Search for the cell housing the specified text and yield its (X, Y) center coordinate. 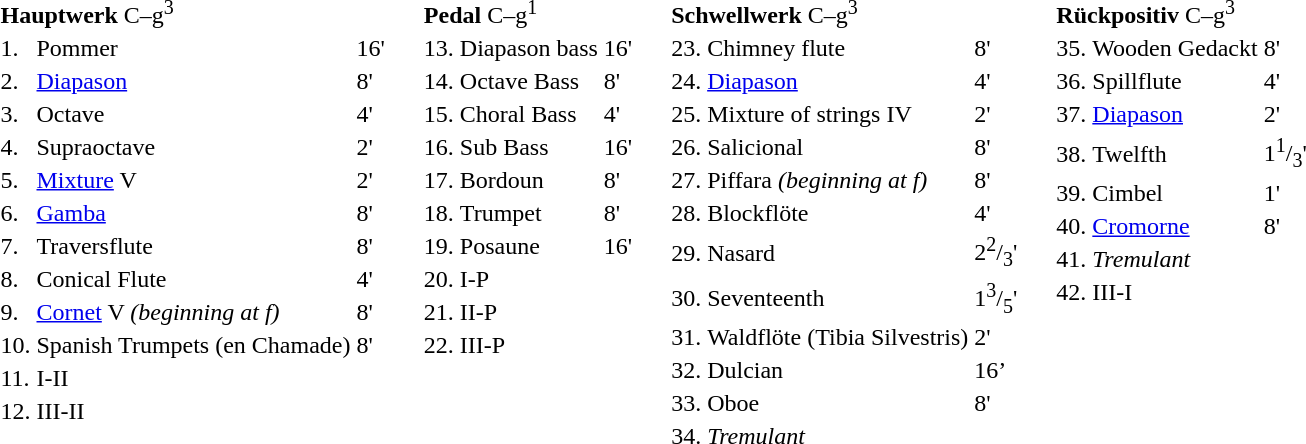
15. (438, 114)
32. (686, 371)
Traversflute (194, 246)
Choral Bass (528, 114)
27. (686, 180)
18. (438, 213)
Octave (194, 114)
26. (686, 147)
22/3' (996, 252)
41. (1072, 259)
Pommer (194, 48)
19. (438, 246)
Spillflute (1175, 81)
Cornet V (beginning at f) (194, 312)
37. (1072, 114)
21. (438, 312)
42. (1072, 292)
Posaune (528, 246)
Oboe (838, 404)
III-P (528, 345)
16’ (996, 371)
Seventeenth (838, 298)
I-II (194, 378)
Waldflöte (Tibia Silvestris) (838, 338)
Sub Bass (528, 147)
Salicional (838, 147)
28. (686, 213)
Supraoctave (194, 147)
22. (438, 345)
Blockflöte (838, 213)
Cromorne (1175, 226)
33. (686, 404)
I-P (528, 279)
13/5' (996, 298)
36. (1072, 81)
Octave Bass (528, 81)
Mixture of strings IV (838, 114)
30. (686, 298)
Twelfth (1175, 154)
Wooden Gedackt (1175, 48)
Nasard (838, 252)
17. (438, 180)
Spanish Trumpets (en Chamade) (194, 345)
13. (438, 48)
Piffara (beginning at f) (838, 180)
Cimbel (1175, 193)
Chimney flute (838, 48)
23. (686, 48)
Bordoun (528, 180)
Mixture V (194, 180)
III-I (1175, 292)
III-II (194, 411)
39. (1072, 193)
Trumpet (528, 213)
35. (1072, 48)
38. (1072, 154)
29. (686, 252)
Gamba (194, 213)
Tremulant (1175, 259)
14. (438, 81)
24. (686, 81)
25. (686, 114)
II-P (528, 312)
Dulcian (838, 371)
40. (1072, 226)
31. (686, 338)
Diapason bass (528, 48)
Conical Flute (194, 279)
20. (438, 279)
16. (438, 147)
